Scan for the cell matching the given text and deliver its [X, Y] coordinate at center. 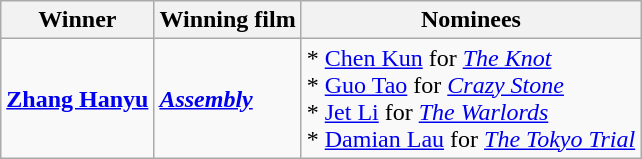
* Chen Kun for The Knot * Guo Tao for Crazy Stone * Jet Li for The Warlords * Damian Lau for The Tokyo Trial [470, 98]
Winner [78, 20]
Nominees [470, 20]
Zhang Hanyu [78, 98]
Assembly [228, 98]
Winning film [228, 20]
